For the text-containing cell, return its midpoint in (x, y) coordinate format. 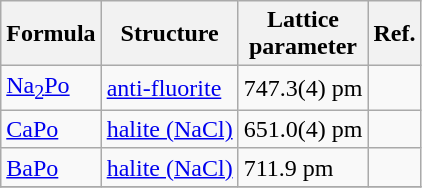
Formula (51, 34)
BaPo (51, 167)
Na2Po (51, 88)
Latticeparameter (303, 34)
anti-fluorite (170, 88)
651.0(4) pm (303, 129)
Ref. (394, 34)
747.3(4) pm (303, 88)
Structure (170, 34)
CaPo (51, 129)
711.9 pm (303, 167)
